Search for the cell housing the specified text and yield its (x, y) center coordinate. 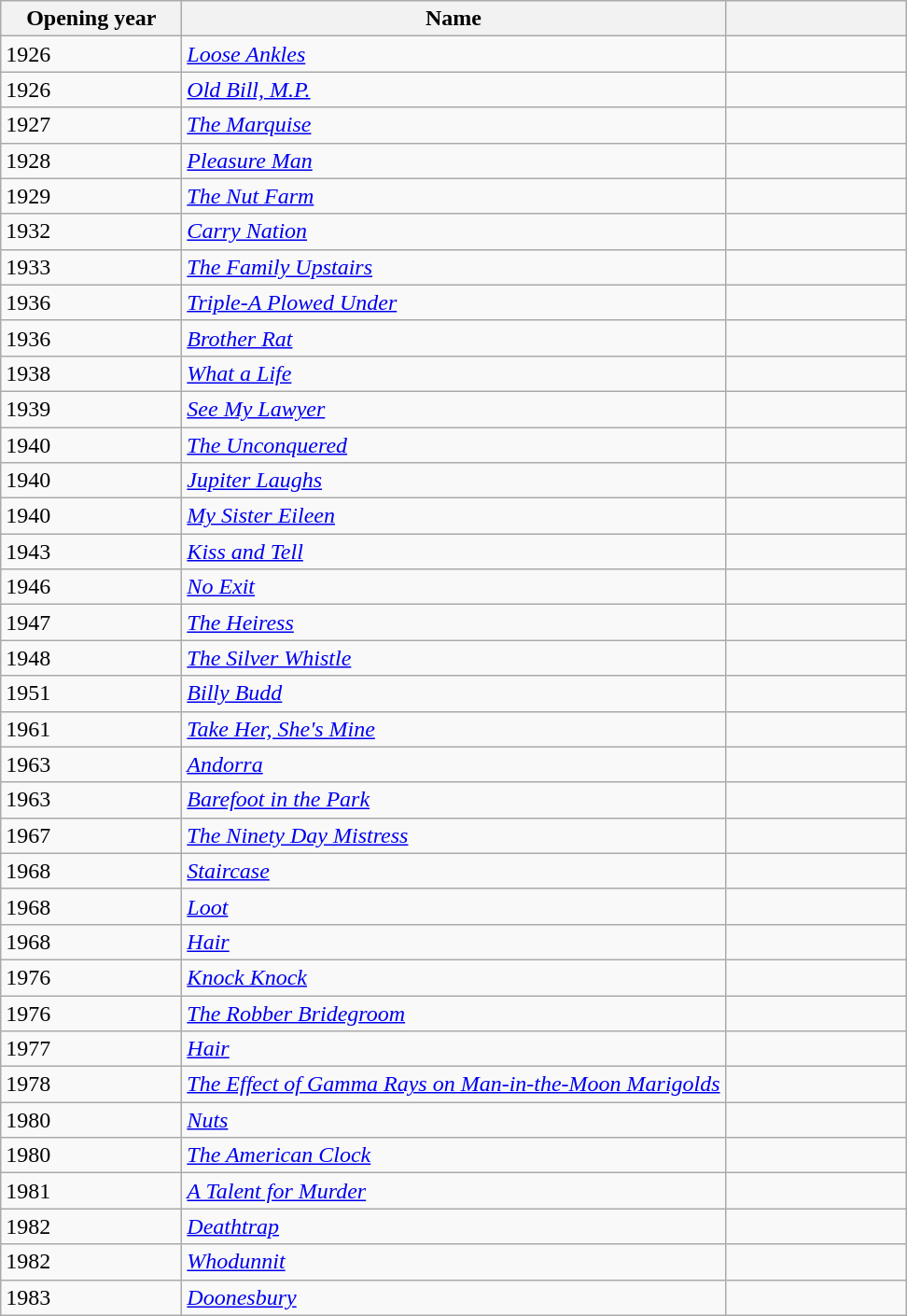
1929 (91, 196)
The Family Upstairs (453, 267)
1946 (91, 587)
Opening year (91, 19)
Triple-A Plowed Under (453, 302)
The Marquise (453, 125)
Name (453, 19)
A Talent for Murder (453, 1191)
Nuts (453, 1120)
Kiss and Tell (453, 552)
Brother Rat (453, 338)
1933 (91, 267)
The Robber Bridegroom (453, 1013)
The Nut Farm (453, 196)
What a Life (453, 373)
Andorra (453, 764)
1967 (91, 835)
Jupiter Laughs (453, 481)
1951 (91, 693)
The Silver Whistle (453, 658)
Doonesbury (453, 1297)
Knock Knock (453, 977)
1981 (91, 1191)
1927 (91, 125)
The Heiress (453, 623)
Deathtrap (453, 1226)
Loot (453, 906)
1939 (91, 409)
1983 (91, 1297)
The American Clock (453, 1155)
Staircase (453, 871)
Loose Ankles (453, 54)
Old Bill, M.P. (453, 90)
Whodunnit (453, 1262)
1932 (91, 231)
1928 (91, 161)
1947 (91, 623)
Barefoot in the Park (453, 800)
Take Her, She's Mine (453, 729)
1977 (91, 1049)
Pleasure Man (453, 161)
1943 (91, 552)
Carry Nation (453, 231)
1938 (91, 373)
1961 (91, 729)
1978 (91, 1085)
No Exit (453, 587)
The Effect of Gamma Rays on Man-in-the-Moon Marigolds (453, 1085)
The Ninety Day Mistress (453, 835)
The Unconquered (453, 445)
1948 (91, 658)
My Sister Eileen (453, 516)
Billy Budd (453, 693)
See My Lawyer (453, 409)
